Find where the given text appears and provide that cell's center as (X, Y) coordinate. 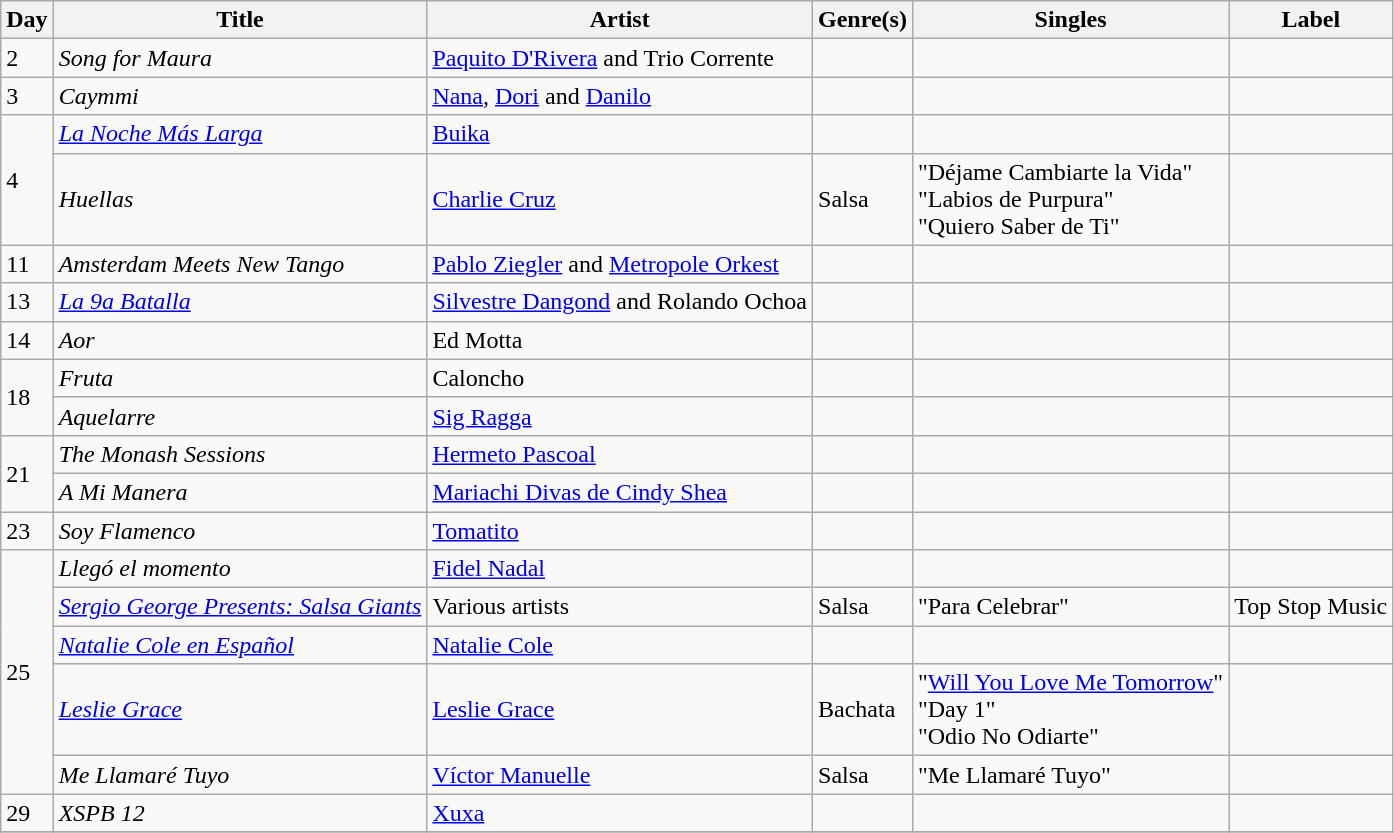
Label (1311, 20)
Charlie Cruz (620, 199)
11 (27, 264)
Caloncho (620, 378)
La Noche Más Larga (240, 134)
Fruta (240, 378)
Nana, Dori and Danilo (620, 96)
Aquelarre (240, 416)
"Para Celebrar" (1070, 607)
Víctor Manuelle (620, 775)
Paquito D'Rivera and Trio Corrente (620, 58)
18 (27, 397)
Fidel Nadal (620, 569)
21 (27, 473)
Natalie Cole (620, 645)
A Mi Manera (240, 492)
Huellas (240, 199)
"Will You Love Me Tomorrow""Day 1""Odio No Odiarte" (1070, 710)
"Déjame Cambiarte la Vida""Labios de Purpura""Quiero Saber de Ti" (1070, 199)
Artist (620, 20)
Bachata (863, 710)
The Monash Sessions (240, 454)
"Me Llamaré Tuyo" (1070, 775)
Soy Flamenco (240, 531)
Various artists (620, 607)
23 (27, 531)
2 (27, 58)
Amsterdam Meets New Tango (240, 264)
XSPB 12 (240, 813)
Mariachi Divas de Cindy Shea (620, 492)
Llegó el momento (240, 569)
Natalie Cole en Español (240, 645)
Title (240, 20)
Singles (1070, 20)
Silvestre Dangond and Rolando Ochoa (620, 302)
Me Llamaré Tuyo (240, 775)
Genre(s) (863, 20)
Sig Ragga (620, 416)
13 (27, 302)
Ed Motta (620, 340)
Xuxa (620, 813)
La 9a Batalla (240, 302)
14 (27, 340)
29 (27, 813)
Day (27, 20)
4 (27, 180)
Caymmi (240, 96)
Pablo Ziegler and Metropole Orkest (620, 264)
3 (27, 96)
Top Stop Music (1311, 607)
Hermeto Pascoal (620, 454)
Buika (620, 134)
Sergio George Presents: Salsa Giants (240, 607)
Tomatito (620, 531)
Song for Maura (240, 58)
25 (27, 672)
Aor (240, 340)
